For the text-containing cell, return its midpoint in (X, Y) coordinate format. 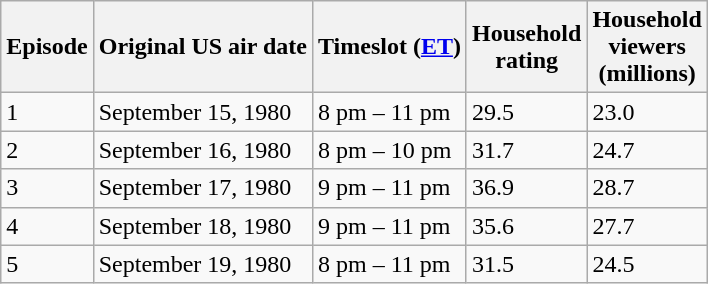
4 (47, 226)
1 (47, 112)
September 16, 1980 (202, 150)
36.9 (526, 188)
24.5 (647, 264)
23.0 (647, 112)
Timeslot (ET) (389, 47)
September 19, 1980 (202, 264)
31.7 (526, 150)
Householdviewers(millions) (647, 47)
2 (47, 150)
3 (47, 188)
Episode (47, 47)
31.5 (526, 264)
35.6 (526, 226)
Householdrating (526, 47)
27.7 (647, 226)
Original US air date (202, 47)
8 pm – 10 pm (389, 150)
September 18, 1980 (202, 226)
September 15, 1980 (202, 112)
29.5 (526, 112)
28.7 (647, 188)
5 (47, 264)
24.7 (647, 150)
September 17, 1980 (202, 188)
